Capture the cell that displays the provided text and extract its [X, Y] central coordinate. 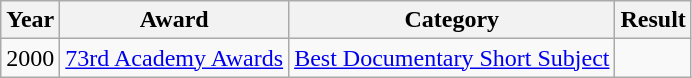
73rd Academy Awards [174, 58]
Best Documentary Short Subject [452, 58]
2000 [30, 58]
Result [653, 20]
Year [30, 20]
Award [174, 20]
Category [452, 20]
